Identify which cell holds the provided text, then report its (X, Y) central coordinate. 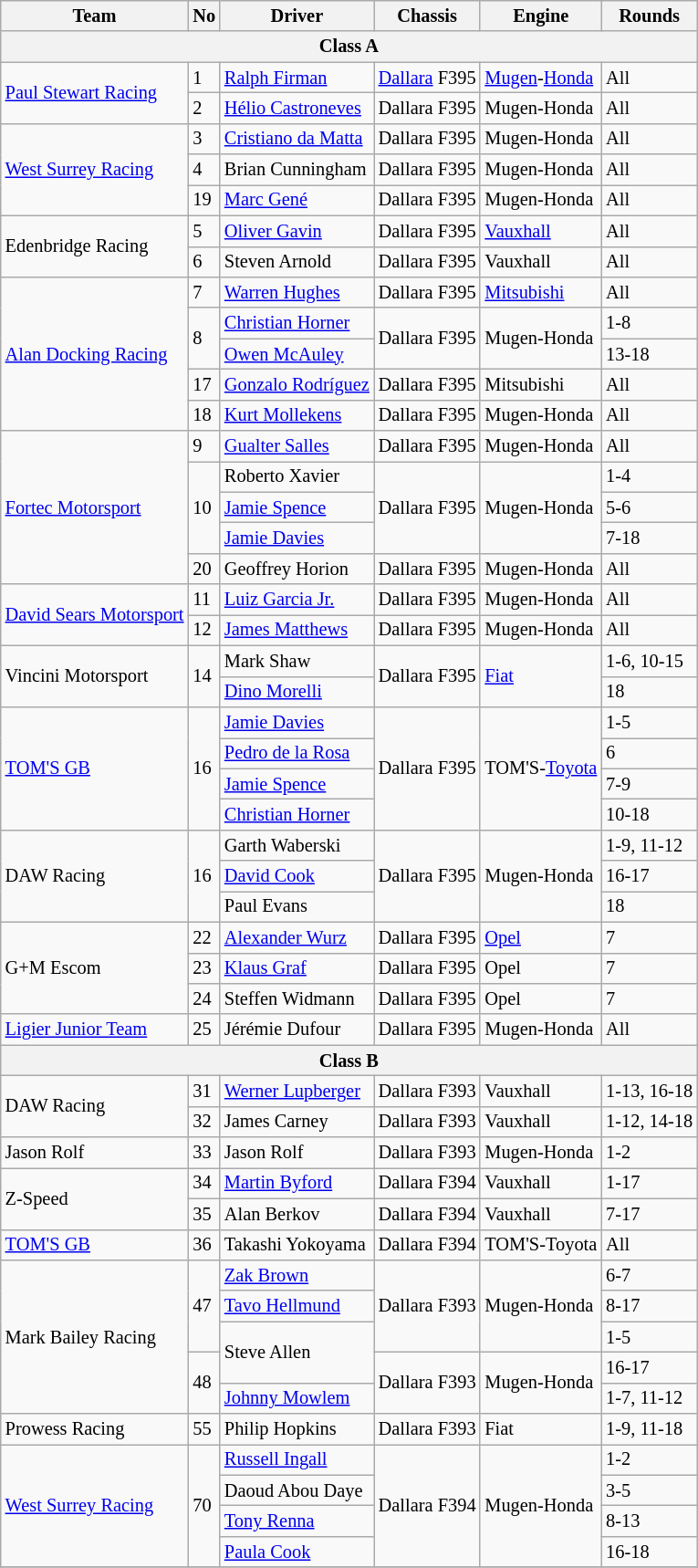
Jérémie Dufour (297, 1030)
Pedro de la Rosa (297, 753)
Alexander Wurz (297, 937)
Kurt Mollekens (297, 415)
Z-Speed (95, 1197)
6-7 (650, 1275)
8 (204, 338)
5-6 (650, 507)
12 (204, 630)
Owen McAuley (297, 354)
Paul Evans (297, 906)
55 (204, 1429)
Steffen Widmann (297, 998)
Class A (349, 47)
8-17 (650, 1306)
Gualter Salles (297, 446)
Chassis (427, 16)
Driver (297, 16)
James Matthews (297, 630)
Marc Gené (297, 200)
David Sears Motorsport (95, 615)
Martin Byford (297, 1183)
9 (204, 446)
32 (204, 1122)
1-12, 14-18 (650, 1122)
20 (204, 569)
Oliver Gavin (297, 231)
16-18 (650, 1552)
Cristiano da Matta (297, 139)
Dino Morelli (297, 692)
G+M Escom (95, 967)
5 (204, 231)
Class B (349, 1061)
10-18 (650, 814)
1-6, 10-15 (650, 661)
7-18 (650, 538)
Tony Renna (297, 1521)
25 (204, 1030)
36 (204, 1245)
James Carney (297, 1122)
Rounds (650, 16)
35 (204, 1214)
1-9, 11-12 (650, 845)
Alan Docking Racing (95, 353)
Geoffrey Horion (297, 569)
24 (204, 998)
Garth Waberski (297, 845)
Takashi Yokoyama (297, 1245)
Daoud Abou Daye (297, 1490)
4 (204, 170)
Paula Cook (297, 1552)
Philip Hopkins (297, 1429)
19 (204, 200)
7-9 (650, 784)
1-7, 11-12 (650, 1398)
48 (204, 1382)
Luiz Garcia Jr. (297, 600)
11 (204, 600)
Klaus Graf (297, 968)
31 (204, 1091)
David Cook (297, 876)
70 (204, 1506)
1-17 (650, 1183)
34 (204, 1183)
Johnny Mowlem (297, 1398)
23 (204, 968)
Steve Allen (297, 1353)
1-8 (650, 323)
Roberto Xavier (297, 476)
33 (204, 1153)
Vincini Motorsport (95, 675)
1-9, 11-18 (650, 1429)
Alan Berkov (297, 1214)
10 (204, 507)
Mark Shaw (297, 661)
Ligier Junior Team (95, 1030)
Russell Ingall (297, 1459)
17 (204, 384)
Gonzalo Rodríguez (297, 384)
Team (95, 16)
14 (204, 675)
13-18 (650, 354)
Mark Bailey Racing (95, 1336)
Tavo Hellmund (297, 1306)
No (204, 16)
Engine (540, 16)
Fortec Motorsport (95, 507)
1 (204, 78)
3 (204, 139)
7-17 (650, 1214)
22 (204, 937)
47 (204, 1305)
Hélio Castroneves (297, 108)
Edenbridge Racing (95, 246)
1-4 (650, 476)
1-13, 16-18 (650, 1091)
Ralph Firman (297, 78)
3-5 (650, 1490)
Prowess Racing (95, 1429)
Brian Cunningham (297, 170)
8-13 (650, 1521)
Zak Brown (297, 1275)
Warren Hughes (297, 292)
2 (204, 108)
Paul Stewart Racing (95, 93)
Werner Lupberger (297, 1091)
Steven Arnold (297, 262)
